Scan for the cell matching the given text and deliver its [x, y] coordinate at center. 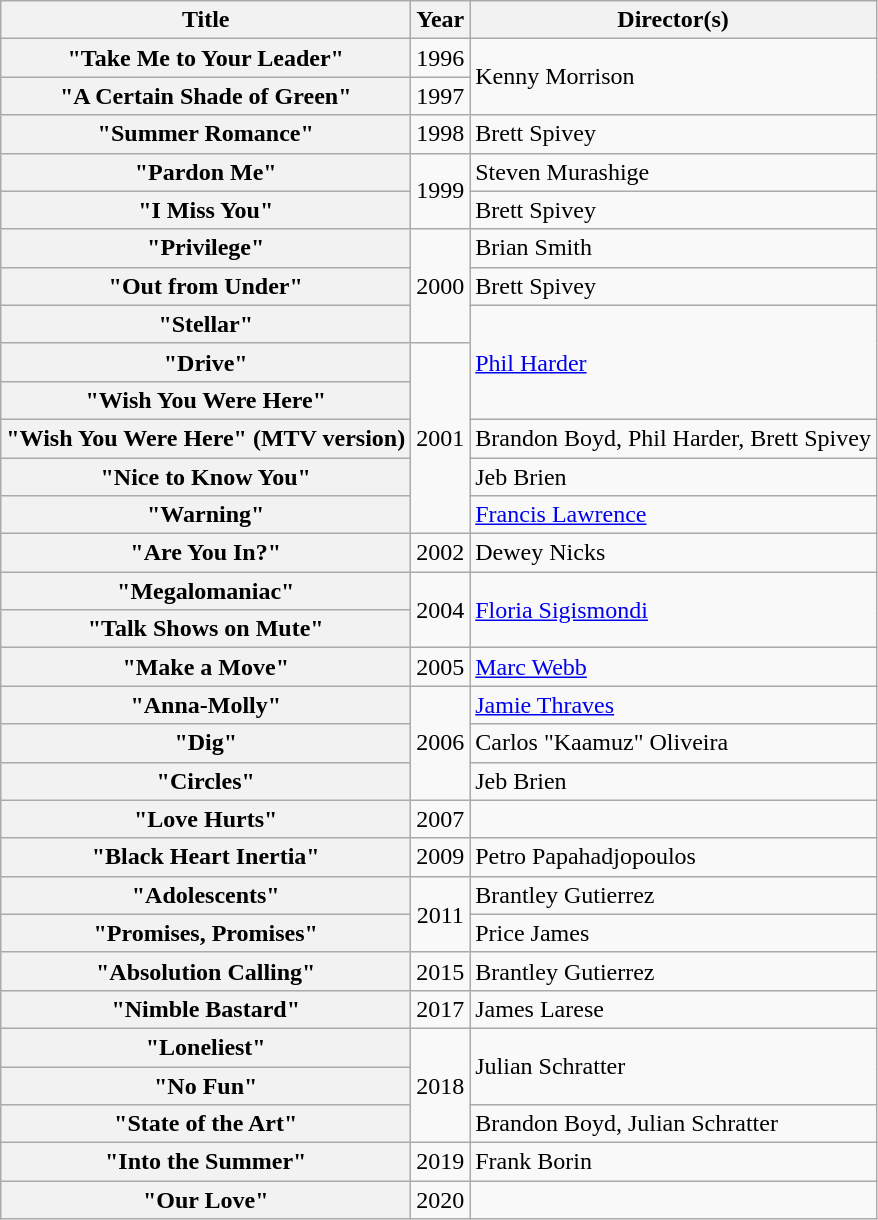
"Summer Romance" [206, 134]
"A Certain Shade of Green" [206, 96]
Francis Lawrence [674, 515]
Price James [674, 933]
"Privilege" [206, 248]
2004 [440, 610]
"Adolescents" [206, 895]
Jamie Thraves [674, 705]
James Larese [674, 1009]
Floria Sigismondi [674, 610]
"Make a Move" [206, 667]
"Pardon Me" [206, 172]
"Loneliest" [206, 1047]
"Megalomaniac" [206, 591]
"Nice to Know You" [206, 477]
2018 [440, 1085]
Phil Harder [674, 362]
2015 [440, 971]
"Nimble Bastard" [206, 1009]
Director(s) [674, 20]
"I Miss You" [206, 210]
2006 [440, 743]
1998 [440, 134]
"Warning" [206, 515]
Brian Smith [674, 248]
2002 [440, 553]
"Drive" [206, 362]
"Circles" [206, 781]
Marc Webb [674, 667]
Year [440, 20]
"Talk Shows on Mute" [206, 629]
Frank Borin [674, 1162]
2007 [440, 819]
2019 [440, 1162]
"Black Heart Inertia" [206, 857]
"Our Love" [206, 1200]
2017 [440, 1009]
2005 [440, 667]
"Dig" [206, 743]
Carlos "Kaamuz" Oliveira [674, 743]
"Stellar" [206, 324]
Julian Schratter [674, 1066]
1997 [440, 96]
2009 [440, 857]
Kenny Morrison [674, 77]
"Take Me to Your Leader" [206, 58]
"Promises, Promises" [206, 933]
"Wish You Were Here" (MTV version) [206, 438]
"Into the Summer" [206, 1162]
"Love Hurts" [206, 819]
2000 [440, 286]
"Wish You Were Here" [206, 400]
Title [206, 20]
Brandon Boyd, Julian Schratter [674, 1124]
"Out from Under" [206, 286]
"State of the Art" [206, 1124]
Petro Papahadjopoulos [674, 857]
"Absolution Calling" [206, 971]
Steven Murashige [674, 172]
1996 [440, 58]
Dewey Nicks [674, 553]
"Anna-Molly" [206, 705]
"Are You In?" [206, 553]
2020 [440, 1200]
2011 [440, 914]
Brandon Boyd, Phil Harder, Brett Spivey [674, 438]
2001 [440, 438]
"No Fun" [206, 1085]
1999 [440, 191]
